Output the [x, y] coordinate of the center of the cell containing the given text.  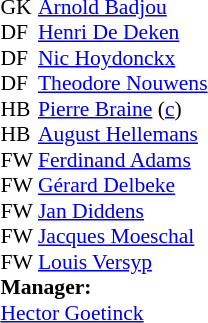
Theodore Nouwens [123, 83]
August Hellemans [123, 135]
Nic Hoydonckx [123, 58]
Manager: [104, 287]
Pierre Braine (c) [123, 109]
Gérard Delbeke [123, 185]
Jan Diddens [123, 211]
Henri De Deken [123, 33]
Ferdinand Adams [123, 160]
Jacques Moeschal [123, 237]
Louis Versyp [123, 262]
